Identify which cell holds the provided text, then report its (X, Y) central coordinate. 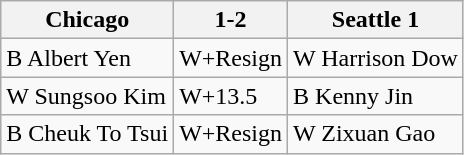
W Zixuan Gao (376, 134)
W Sungsoo Kim (88, 96)
B Cheuk To Tsui (88, 134)
B Albert Yen (88, 58)
B Kenny Jin (376, 96)
Chicago (88, 20)
1-2 (231, 20)
W+13.5 (231, 96)
W Harrison Dow (376, 58)
Seattle 1 (376, 20)
